Pinpoint the cell where the given text exists, returning its [X, Y] midpoint coordinate. 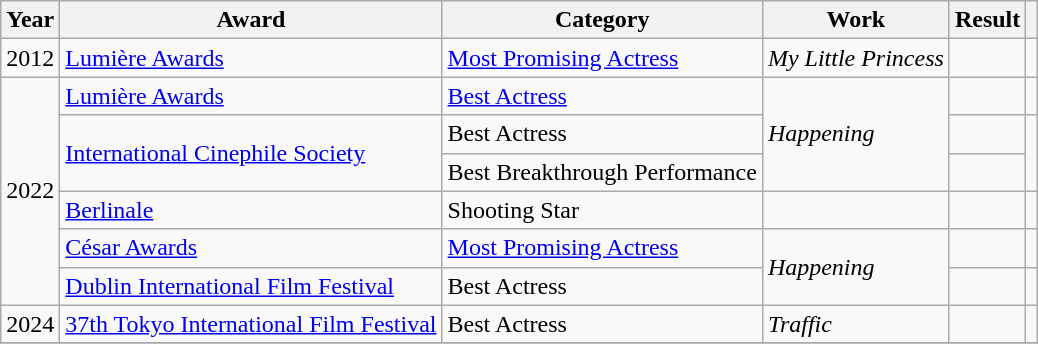
Best Breakthrough Performance [602, 172]
My Little Princess [856, 58]
Work [856, 20]
Year [30, 20]
2012 [30, 58]
2024 [30, 324]
Dublin International Film Festival [251, 286]
César Awards [251, 248]
2022 [30, 191]
Traffic [856, 324]
Shooting Star [602, 210]
37th Tokyo International Film Festival [251, 324]
Category [602, 20]
Berlinale [251, 210]
Award [251, 20]
International Cinephile Society [251, 153]
Result [987, 20]
